Determine the [X, Y] coordinate at the center of the cell enclosing the given text.  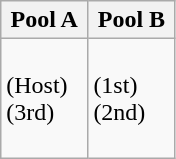
(Host) (3rd) [44, 98]
Pool A [44, 20]
Pool B [132, 20]
(1st) (2nd) [132, 98]
